Locate the cell with the specified text and output its (x, y) center coordinate. 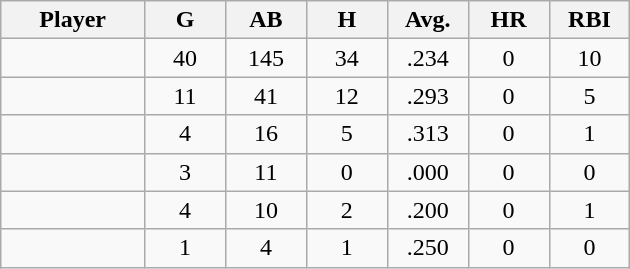
.200 (428, 210)
145 (266, 58)
RBI (590, 20)
3 (186, 172)
.234 (428, 58)
.313 (428, 134)
.250 (428, 248)
Avg. (428, 20)
H (346, 20)
40 (186, 58)
41 (266, 96)
G (186, 20)
34 (346, 58)
Player (73, 20)
16 (266, 134)
2 (346, 210)
.000 (428, 172)
AB (266, 20)
.293 (428, 96)
HR (508, 20)
12 (346, 96)
